Output the [X, Y] coordinate of the center of the cell containing the given text.  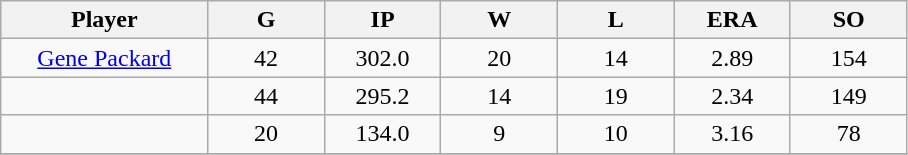
2.89 [732, 58]
Gene Packard [104, 58]
42 [266, 58]
295.2 [382, 96]
3.16 [732, 134]
L [616, 20]
78 [848, 134]
W [500, 20]
134.0 [382, 134]
149 [848, 96]
10 [616, 134]
IP [382, 20]
ERA [732, 20]
2.34 [732, 96]
302.0 [382, 58]
154 [848, 58]
9 [500, 134]
G [266, 20]
Player [104, 20]
44 [266, 96]
SO [848, 20]
19 [616, 96]
